For the text-containing cell, return its midpoint in (X, Y) coordinate format. 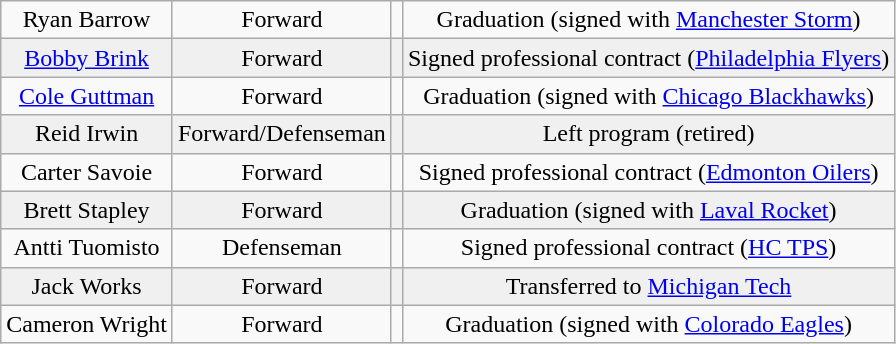
Graduation (signed with Manchester Storm) (648, 20)
Carter Savoie (87, 172)
Graduation (signed with Chicago Blackhawks) (648, 96)
Ryan Barrow (87, 20)
Forward/Defenseman (282, 134)
Left program (retired) (648, 134)
Cameron Wright (87, 324)
Brett Stapley (87, 210)
Signed professional contract (Philadelphia Flyers) (648, 58)
Antti Tuomisto (87, 248)
Bobby Brink (87, 58)
Jack Works (87, 286)
Cole Guttman (87, 96)
Reid Irwin (87, 134)
Defenseman (282, 248)
Signed professional contract (Edmonton Oilers) (648, 172)
Graduation (signed with Colorado Eagles) (648, 324)
Graduation (signed with Laval Rocket) (648, 210)
Signed professional contract (HC TPS) (648, 248)
Transferred to Michigan Tech (648, 286)
